Output the [X, Y] coordinate of the center of the cell containing the given text.  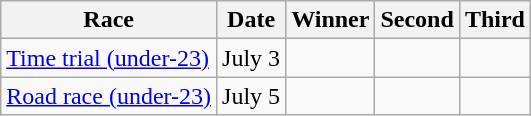
Third [494, 20]
Second [417, 20]
Date [252, 20]
Winner [330, 20]
July 5 [252, 96]
Race [109, 20]
Time trial (under-23) [109, 58]
Road race (under-23) [109, 96]
July 3 [252, 58]
